Detect which cell encompasses the target text, then output its (x, y) center coordinate. 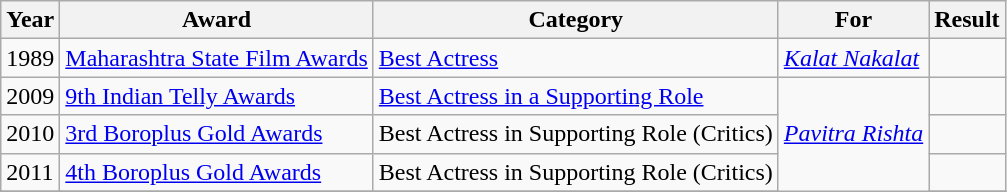
Year (30, 20)
For (853, 20)
2010 (30, 134)
4th Boroplus Gold Awards (216, 172)
Best Actress in a Supporting Role (576, 96)
Award (216, 20)
9th Indian Telly Awards (216, 96)
Pavitra Rishta (853, 134)
1989 (30, 58)
Kalat Nakalat (853, 58)
Best Actress (576, 58)
3rd Boroplus Gold Awards (216, 134)
2009 (30, 96)
Category (576, 20)
Maharashtra State Film Awards (216, 58)
2011 (30, 172)
Result (967, 20)
